From the cell containing the given text, extract its center point as [x, y] coordinate. 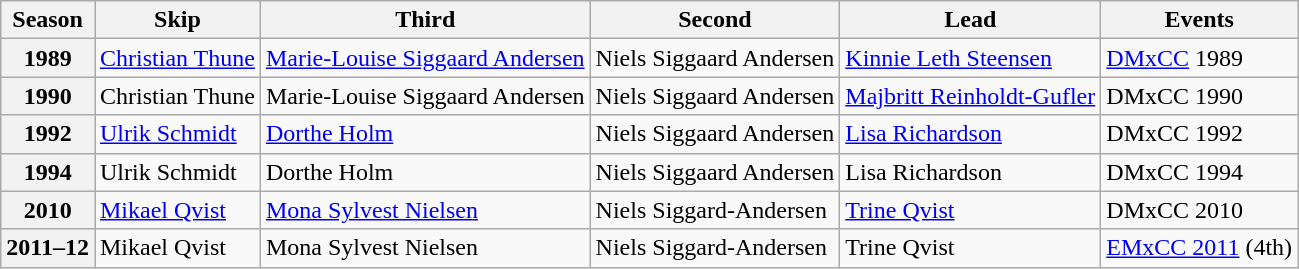
1994 [48, 172]
DMxCC 1989 [1200, 58]
Season [48, 20]
1990 [48, 96]
Events [1200, 20]
Skip [177, 20]
2011–12 [48, 248]
1992 [48, 134]
Kinnie Leth Steensen [970, 58]
Lead [970, 20]
Third [425, 20]
DMxCC 1990 [1200, 96]
EMxCC 2011 (4th) [1200, 248]
DMxCC 1994 [1200, 172]
1989 [48, 58]
Majbritt Reinholdt-Gufler [970, 96]
Second [715, 20]
2010 [48, 210]
DMxCC 2010 [1200, 210]
DMxCC 1992 [1200, 134]
